Pinpoint the cell where the given text exists, returning its (x, y) midpoint coordinate. 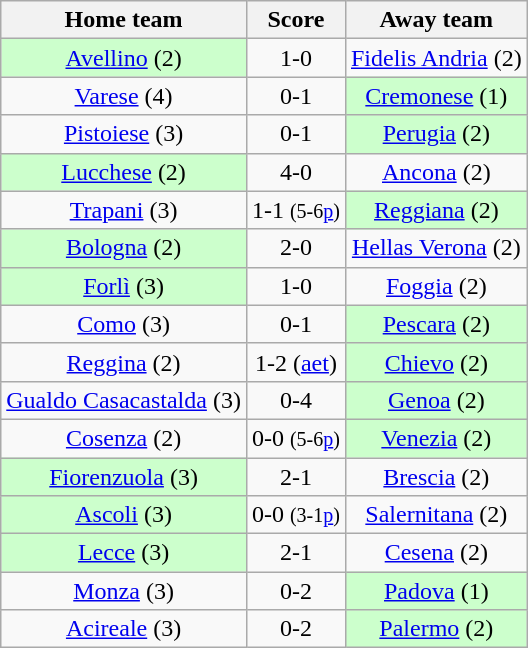
Foggia (2) (436, 286)
Home team (124, 20)
Ancona (2) (436, 172)
Como (3) (124, 324)
Hellas Verona (2) (436, 248)
Cremonese (1) (436, 96)
Genoa (2) (436, 400)
Trapani (3) (124, 210)
1-1 (5-6p) (296, 210)
Acireale (3) (124, 629)
Varese (4) (124, 96)
Ascoli (3) (124, 515)
Reggina (2) (124, 362)
Score (296, 20)
Venezia (2) (436, 438)
Brescia (2) (436, 477)
Reggiana (2) (436, 210)
0-0 (5-6p) (296, 438)
Padova (1) (436, 591)
Salernitana (2) (436, 515)
Cosenza (2) (124, 438)
4-0 (296, 172)
Palermo (2) (436, 629)
Fidelis Andria (2) (436, 58)
Bologna (2) (124, 248)
Fiorenzuola (3) (124, 477)
Avellino (2) (124, 58)
Monza (3) (124, 591)
Chievo (2) (436, 362)
0-0 (3-1p) (296, 515)
Lecce (3) (124, 553)
Cesena (2) (436, 553)
2-0 (296, 248)
1-2 (aet) (296, 362)
0-4 (296, 400)
Lucchese (2) (124, 172)
Away team (436, 20)
Perugia (2) (436, 134)
Pescara (2) (436, 324)
Forlì (3) (124, 286)
Pistoiese (3) (124, 134)
Gualdo Casacastalda (3) (124, 400)
